Output the (x, y) coordinate of the center of the cell containing the given text.  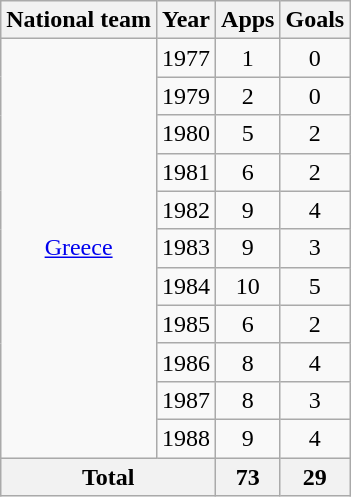
1979 (186, 96)
10 (248, 286)
1 (248, 58)
1983 (186, 248)
1980 (186, 134)
Year (186, 20)
1982 (186, 210)
29 (315, 477)
National team (79, 20)
Goals (315, 20)
1986 (186, 362)
Apps (248, 20)
1977 (186, 58)
1985 (186, 324)
1981 (186, 172)
1988 (186, 438)
Total (108, 477)
Greece (79, 248)
73 (248, 477)
1987 (186, 400)
1984 (186, 286)
